Locate the cell with the specified text and output its (x, y) center coordinate. 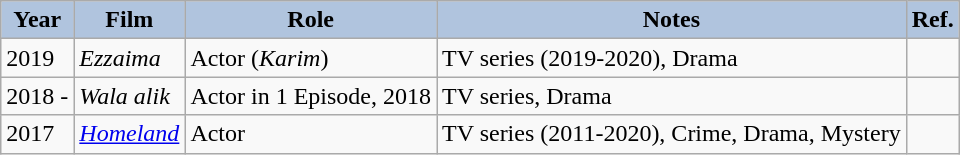
Ref. (932, 20)
Notes (672, 20)
Wala alik (130, 96)
TV series, Drama (672, 96)
Homeland (130, 134)
Role (311, 20)
TV series (2019-2020), Drama (672, 58)
2019 (38, 58)
Ezzaima (130, 58)
Actor (Karim) (311, 58)
Year (38, 20)
TV series (2011-2020), Crime, Drama, Mystery (672, 134)
2017 (38, 134)
Actor (311, 134)
Film (130, 20)
Actor in 1 Episode, 2018 (311, 96)
2018 - (38, 96)
